Identify which cell holds the provided text, then report its (X, Y) central coordinate. 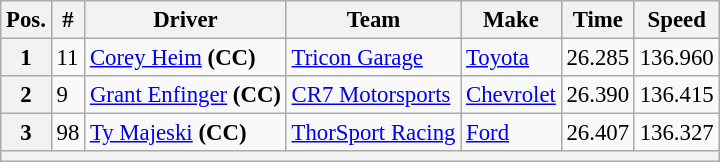
26.285 (598, 58)
Make (511, 20)
1 (26, 58)
Ford (511, 133)
ThorSport Racing (373, 133)
26.407 (598, 133)
Grant Enfinger (CC) (186, 95)
Tricon Garage (373, 58)
Pos. (26, 20)
2 (26, 95)
Corey Heim (CC) (186, 58)
3 (26, 133)
98 (68, 133)
136.960 (676, 58)
Speed (676, 20)
Team (373, 20)
Chevrolet (511, 95)
136.327 (676, 133)
Time (598, 20)
Toyota (511, 58)
Ty Majeski (CC) (186, 133)
11 (68, 58)
# (68, 20)
26.390 (598, 95)
9 (68, 95)
CR7 Motorsports (373, 95)
Driver (186, 20)
136.415 (676, 95)
